Determine the (X, Y) coordinate at the center of the cell enclosing the given text.  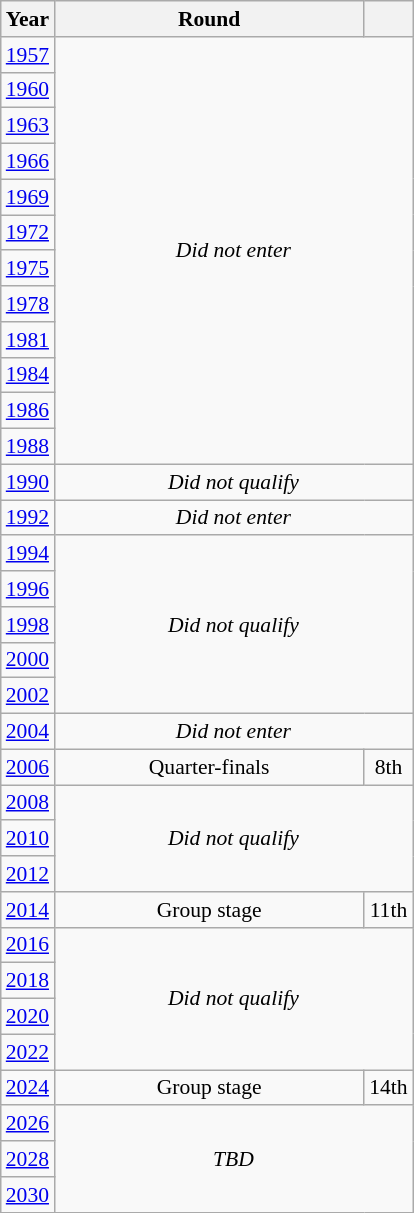
1975 (28, 269)
2018 (28, 981)
8th (388, 767)
1963 (28, 126)
14th (388, 1088)
TBD (234, 1160)
2012 (28, 874)
Year (28, 19)
2028 (28, 1159)
1969 (28, 197)
2004 (28, 732)
2010 (28, 839)
2016 (28, 945)
Quarter-finals (209, 767)
1996 (28, 589)
2024 (28, 1088)
2008 (28, 803)
2014 (28, 910)
1986 (28, 411)
2020 (28, 1017)
1994 (28, 554)
1984 (28, 375)
1960 (28, 90)
2006 (28, 767)
2030 (28, 1195)
1981 (28, 340)
1998 (28, 625)
2000 (28, 660)
1990 (28, 482)
2022 (28, 1052)
2002 (28, 696)
1978 (28, 304)
1957 (28, 55)
1972 (28, 233)
Round (209, 19)
1966 (28, 162)
1988 (28, 447)
1992 (28, 518)
11th (388, 910)
2026 (28, 1124)
